For the text-containing cell, return its midpoint in [x, y] coordinate format. 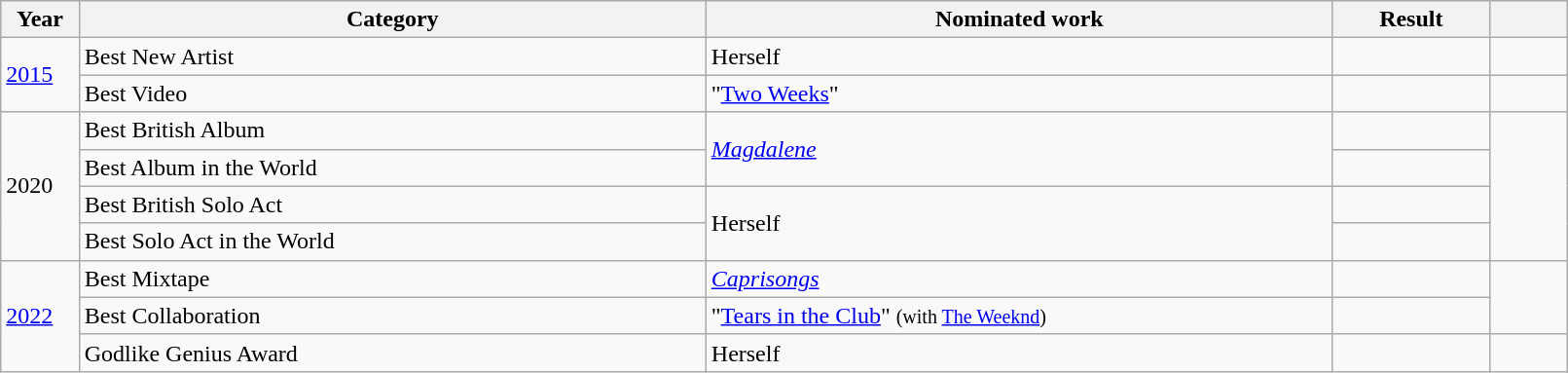
2020 [40, 186]
2022 [40, 316]
Category [392, 19]
Best British Album [392, 131]
Best Album in the World [392, 168]
Year [40, 19]
Godlike Genius Award [392, 353]
Result [1411, 19]
Best New Artist [392, 56]
Best Solo Act in the World [392, 242]
Best British Solo Act [392, 205]
Best Collaboration [392, 316]
Best Mixtape [392, 279]
Nominated work [1019, 19]
Caprisongs [1019, 279]
Best Video [392, 93]
2015 [40, 75]
Magdalene [1019, 149]
"Two Weeks" [1019, 93]
"Tears in the Club" (with The Weeknd) [1019, 316]
